Locate the cell with the specified text and output its (X, Y) center coordinate. 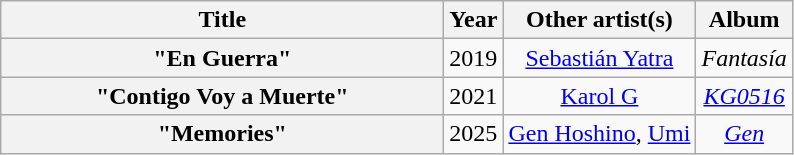
Gen Hoshino, Umi (600, 134)
Gen (744, 134)
KG0516 (744, 96)
"En Guerra" (222, 58)
Fantasía (744, 58)
Album (744, 20)
Title (222, 20)
2021 (474, 96)
"Contigo Voy a Muerte" (222, 96)
2019 (474, 58)
Karol G (600, 96)
Sebastián Yatra (600, 58)
"Memories" (222, 134)
Year (474, 20)
Other artist(s) (600, 20)
2025 (474, 134)
